Find where the given text appears and provide that cell's center as [x, y] coordinate. 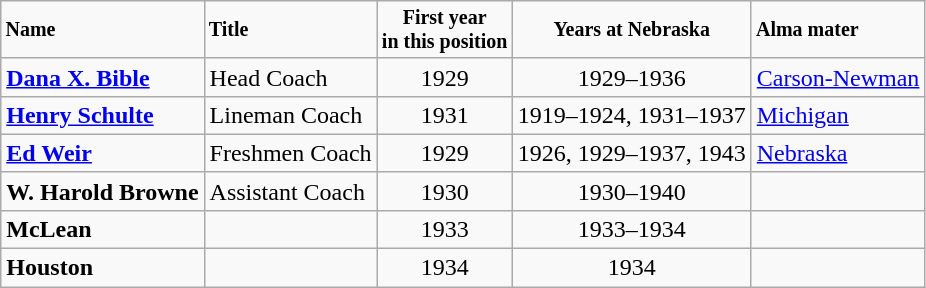
Ed Weir [102, 153]
1933 [444, 229]
McLean [102, 229]
Years at Nebraska [632, 30]
Lineman Coach [290, 115]
Henry Schulte [102, 115]
1926, 1929–1937, 1943 [632, 153]
1919–1924, 1931–1937 [632, 115]
1933–1934 [632, 229]
1931 [444, 115]
Assistant Coach [290, 191]
Michigan [838, 115]
1930 [444, 191]
Houston [102, 268]
1930–1940 [632, 191]
1929–1936 [632, 77]
Freshmen Coach [290, 153]
Alma mater [838, 30]
Title [290, 30]
W. Harold Browne [102, 191]
Carson-Newman [838, 77]
Head Coach [290, 77]
Name [102, 30]
First yearin this position [444, 30]
Dana X. Bible [102, 77]
Nebraska [838, 153]
